Return the [x, y] coordinate for the center point of the cell that contains the specified text.  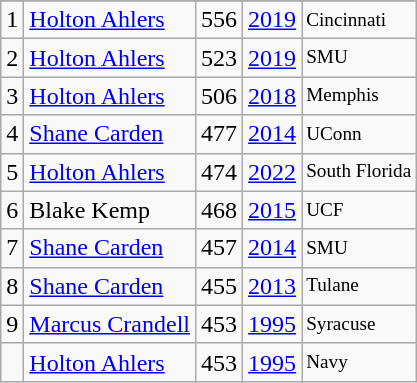
457 [218, 248]
523 [218, 58]
1 [12, 20]
Tulane [359, 286]
506 [218, 96]
455 [218, 286]
Blake Kemp [110, 210]
2 [12, 58]
2013 [272, 286]
Marcus Crandell [110, 324]
477 [218, 134]
Memphis [359, 96]
Syracuse [359, 324]
3 [12, 96]
468 [218, 210]
9 [12, 324]
South Florida [359, 172]
2022 [272, 172]
556 [218, 20]
UConn [359, 134]
8 [12, 286]
4 [12, 134]
474 [218, 172]
7 [12, 248]
5 [12, 172]
2018 [272, 96]
UCF [359, 210]
2015 [272, 210]
6 [12, 210]
Cincinnati [359, 20]
Navy [359, 362]
